Find where the given text appears and provide that cell's center as (X, Y) coordinate. 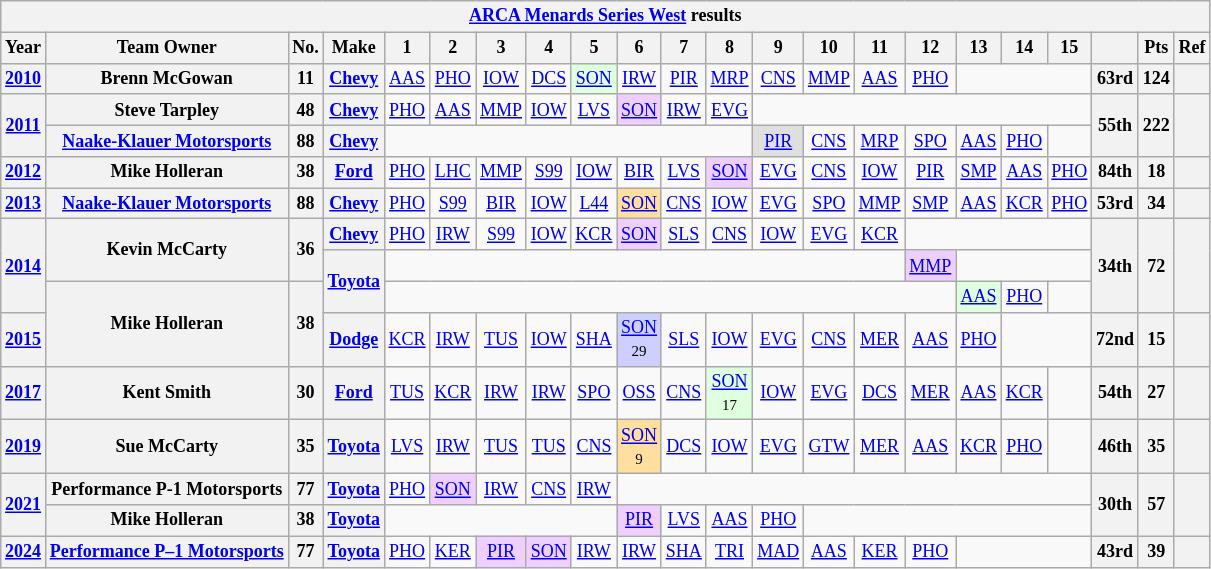
Year (24, 48)
ARCA Menards Series West results (606, 16)
8 (730, 48)
57 (1156, 504)
MAD (778, 552)
7 (684, 48)
43rd (1116, 552)
55th (1116, 125)
1 (407, 48)
63rd (1116, 78)
72nd (1116, 339)
Kent Smith (166, 393)
2010 (24, 78)
Sue McCarty (166, 447)
46th (1116, 447)
L44 (594, 204)
124 (1156, 78)
No. (306, 48)
2011 (24, 125)
34 (1156, 204)
LHC (453, 172)
2012 (24, 172)
12 (930, 48)
2013 (24, 204)
Steve Tarpley (166, 110)
72 (1156, 266)
SON17 (730, 393)
18 (1156, 172)
39 (1156, 552)
Pts (1156, 48)
Performance P–1 Motorsports (166, 552)
3 (502, 48)
48 (306, 110)
2015 (24, 339)
Make (354, 48)
53rd (1116, 204)
GTW (830, 447)
27 (1156, 393)
TRI (730, 552)
36 (306, 250)
84th (1116, 172)
14 (1024, 48)
Performance P-1 Motorsports (166, 488)
5 (594, 48)
2 (453, 48)
4 (548, 48)
9 (778, 48)
2024 (24, 552)
6 (640, 48)
Team Owner (166, 48)
2014 (24, 266)
Kevin McCarty (166, 250)
30th (1116, 504)
34th (1116, 266)
2019 (24, 447)
OSS (640, 393)
Dodge (354, 339)
2021 (24, 504)
SON9 (640, 447)
54th (1116, 393)
222 (1156, 125)
30 (306, 393)
Brenn McGowan (166, 78)
SON29 (640, 339)
Ref (1192, 48)
2017 (24, 393)
10 (830, 48)
13 (979, 48)
